Detect which cell encompasses the target text, then output its [x, y] center coordinate. 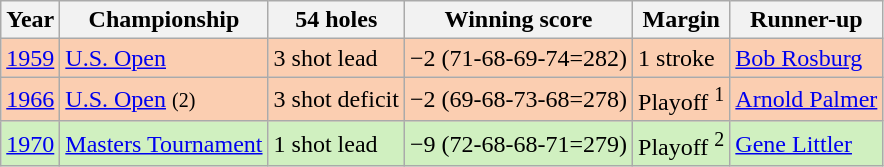
Playoff 2 [682, 144]
Winning score [518, 20]
Arnold Palmer [806, 100]
Playoff 1 [682, 100]
−2 (71-68-69-74=282) [518, 58]
U.S. Open [164, 58]
Masters Tournament [164, 144]
Margin [682, 20]
1959 [30, 58]
3 shot deficit [336, 100]
54 holes [336, 20]
Runner-up [806, 20]
1 stroke [682, 58]
1970 [30, 144]
−9 (72-68-68-71=279) [518, 144]
Year [30, 20]
U.S. Open (2) [164, 100]
3 shot lead [336, 58]
−2 (69-68-73-68=278) [518, 100]
1966 [30, 100]
1 shot lead [336, 144]
Gene Littler [806, 144]
Bob Rosburg [806, 58]
Championship [164, 20]
